Extract the [X, Y] coordinate from the center of the cell holding the provided text.  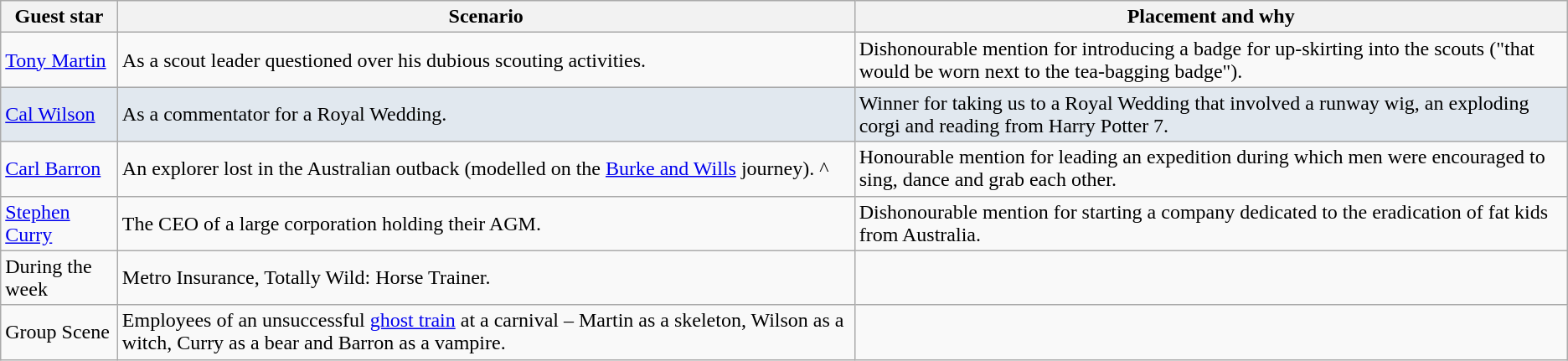
Scenario [486, 17]
An explorer lost in the Australian outback (modelled on the Burke and Wills journey). ^ [486, 169]
Honourable mention for leading an expedition during which men were encouraged to sing, dance and grab each other. [1211, 169]
Stephen Curry [59, 223]
Guest star [59, 17]
Tony Martin [59, 60]
During the week [59, 278]
Employees of an unsuccessful ghost train at a carnival – Martin as a skeleton, Wilson as a witch, Curry as a bear and Barron as a vampire. [486, 332]
The CEO of a large corporation holding their AGM. [486, 223]
Metro Insurance, Totally Wild: Horse Trainer. [486, 278]
Group Scene [59, 332]
As a scout leader questioned over his dubious scouting activities. [486, 60]
Dishonourable mention for starting a company dedicated to the eradication of fat kids from Australia. [1211, 223]
As a commentator for a Royal Wedding. [486, 114]
Dishonourable mention for introducing a badge for up-skirting into the scouts ("that would be worn next to the tea-bagging badge"). [1211, 60]
Placement and why [1211, 17]
Winner for taking us to a Royal Wedding that involved a runway wig, an exploding corgi and reading from Harry Potter 7. [1211, 114]
Carl Barron [59, 169]
Cal Wilson [59, 114]
